Pinpoint the cell where the given text exists, returning its [X, Y] midpoint coordinate. 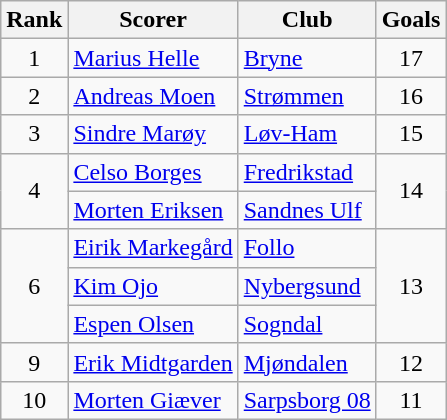
Sandnes Ulf [307, 210]
11 [411, 400]
Nybergsund [307, 286]
15 [411, 134]
Scorer [153, 20]
Follo [307, 248]
Morten Eriksen [153, 210]
Andreas Moen [153, 96]
Sarpsborg 08 [307, 400]
13 [411, 286]
Sogndal [307, 324]
3 [34, 134]
Celso Borges [153, 172]
Morten Giæver [153, 400]
Bryne [307, 58]
Espen Olsen [153, 324]
9 [34, 362]
6 [34, 286]
1 [34, 58]
Kim Ojo [153, 286]
Strømmen [307, 96]
Goals [411, 20]
Sindre Marøy [153, 134]
Marius Helle [153, 58]
10 [34, 400]
12 [411, 362]
Eirik Markegård [153, 248]
16 [411, 96]
Erik Midtgarden [153, 362]
Club [307, 20]
14 [411, 191]
Løv-Ham [307, 134]
Rank [34, 20]
2 [34, 96]
17 [411, 58]
4 [34, 191]
Mjøndalen [307, 362]
Fredrikstad [307, 172]
